Capture the cell that displays the provided text and extract its [x, y] central coordinate. 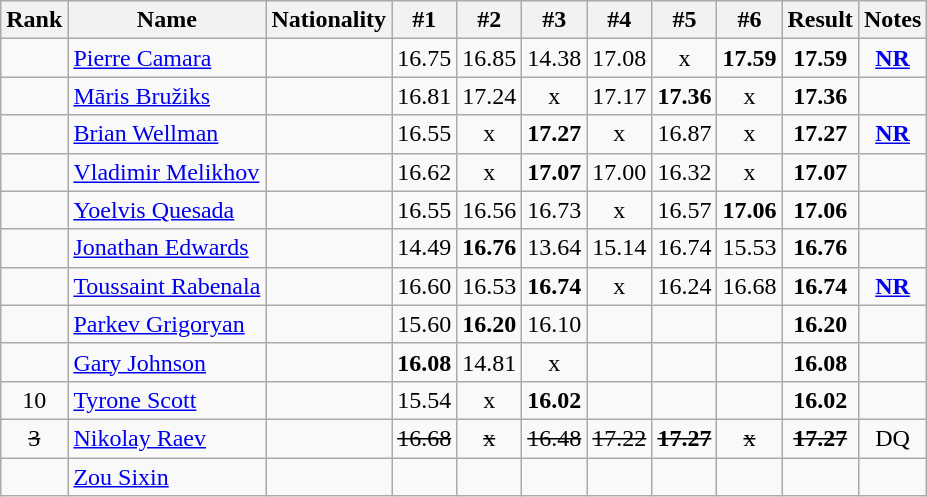
16.85 [490, 58]
17.17 [620, 96]
Result [820, 20]
Name [167, 20]
16.81 [424, 96]
14.49 [424, 248]
Tyrone Scott [167, 400]
Jonathan Edwards [167, 248]
16.73 [554, 210]
16.24 [684, 286]
#1 [424, 20]
DQ [892, 438]
#6 [750, 20]
Vladimir Melikhov [167, 172]
Parkev Grigoryan [167, 324]
17.22 [620, 438]
10 [34, 400]
16.32 [684, 172]
Yoelvis Quesada [167, 210]
Nationality [329, 20]
16.53 [490, 286]
#2 [490, 20]
Brian Wellman [167, 134]
17.08 [620, 58]
Zou Sixin [167, 477]
14.81 [490, 362]
Rank [34, 20]
15.53 [750, 248]
#3 [554, 20]
16.57 [684, 210]
15.14 [620, 248]
13.64 [554, 248]
#5 [684, 20]
17.00 [620, 172]
Nikolay Raev [167, 438]
17.24 [490, 96]
#4 [620, 20]
Māris Bružiks [167, 96]
Toussaint Rabenala [167, 286]
14.38 [554, 58]
15.60 [424, 324]
16.75 [424, 58]
Pierre Camara [167, 58]
16.56 [490, 210]
Notes [892, 20]
16.10 [554, 324]
3 [34, 438]
15.54 [424, 400]
16.87 [684, 134]
16.48 [554, 438]
16.60 [424, 286]
16.62 [424, 172]
Gary Johnson [167, 362]
